Output the [x, y] coordinate of the center of the cell containing the given text.  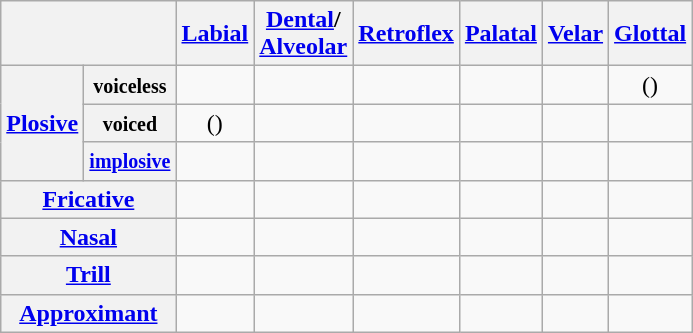
Dental/Alveolar [304, 34]
Approximant [88, 313]
voiceless [130, 85]
Labial [215, 34]
Plosive [42, 123]
Fricative [88, 199]
Retroflex [406, 34]
Nasal [88, 237]
Trill [88, 275]
Glottal [650, 34]
voiced [130, 123]
Palatal [500, 34]
implosive [130, 161]
Velar [575, 34]
